For the text-containing cell, return its midpoint in [x, y] coordinate format. 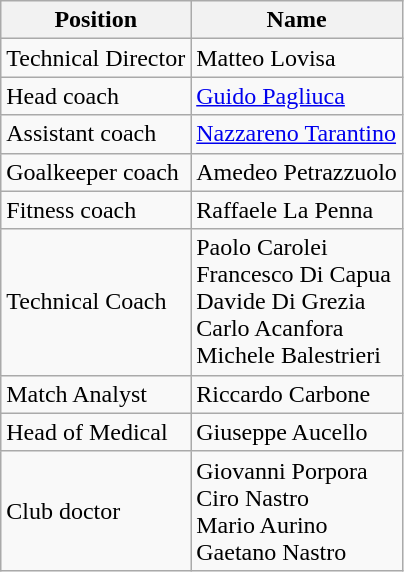
Position [96, 20]
Club doctor [96, 510]
Goalkeeper coach [96, 172]
Head coach [96, 96]
Guido Pagliuca [297, 96]
Match Analyst [96, 394]
Paolo Carolei Francesco Di Capua Davide Di Grezia Carlo Acanfora Michele Balestrieri [297, 302]
Assistant coach [96, 134]
Matteo Lovisa [297, 58]
Giovanni Porpora Ciro Nastro Mario Aurino Gaetano Nastro [297, 510]
Raffaele La Penna [297, 210]
Technical Director [96, 58]
Nazzareno Tarantino [297, 134]
Amedeo Petrazzuolo [297, 172]
Fitness coach [96, 210]
Name [297, 20]
Riccardo Carbone [297, 394]
Head of Medical [96, 432]
Giuseppe Aucello [297, 432]
Technical Coach [96, 302]
